Determine the (X, Y) coordinate at the center of the cell enclosing the given text.  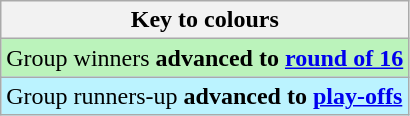
Group runners-up advanced to play-offs (205, 96)
Key to colours (205, 20)
Group winners advanced to round of 16 (205, 58)
